Provide the [x, y] coordinate of the cell's center where the given text is located.  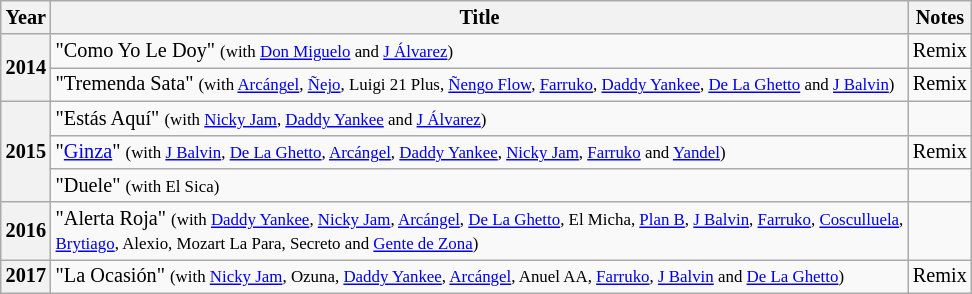
"Ginza" (with J Balvin, De La Ghetto, Arcángel, Daddy Yankee, Nicky Jam, Farruko and Yandel) [480, 151]
Year [26, 17]
"La Ocasión" (with Nicky Jam, Ozuna, Daddy Yankee, Arcángel, Anuel AA, Farruko, J Balvin and De La Ghetto) [480, 276]
2017 [26, 276]
2016 [26, 231]
"Estás Aquí" (with Nicky Jam, Daddy Yankee and J Álvarez) [480, 118]
"Duele" (with El Sica) [480, 185]
Notes [940, 17]
"Como Yo Le Doy" (with Don Miguelo and J Álvarez) [480, 51]
Title [480, 17]
2015 [26, 152]
2014 [26, 68]
"Tremenda Sata" (with Arcángel, Ñejo, Luigi 21 Plus, Ñengo Flow, Farruko, Daddy Yankee, De La Ghetto and J Balvin) [480, 84]
